Extract the [X, Y] coordinate from the center of the cell holding the provided text.  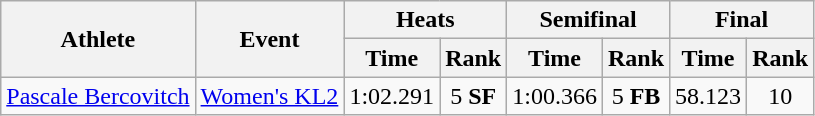
5 FB [636, 96]
Women's KL2 [270, 96]
Semifinal [588, 20]
Athlete [98, 39]
58.123 [708, 96]
1:02.291 [392, 96]
10 [780, 96]
5 SF [474, 96]
Heats [426, 20]
Pascale Bercovitch [98, 96]
Event [270, 39]
1:00.366 [555, 96]
Final [742, 20]
